Search for the cell housing the specified text and yield its (X, Y) center coordinate. 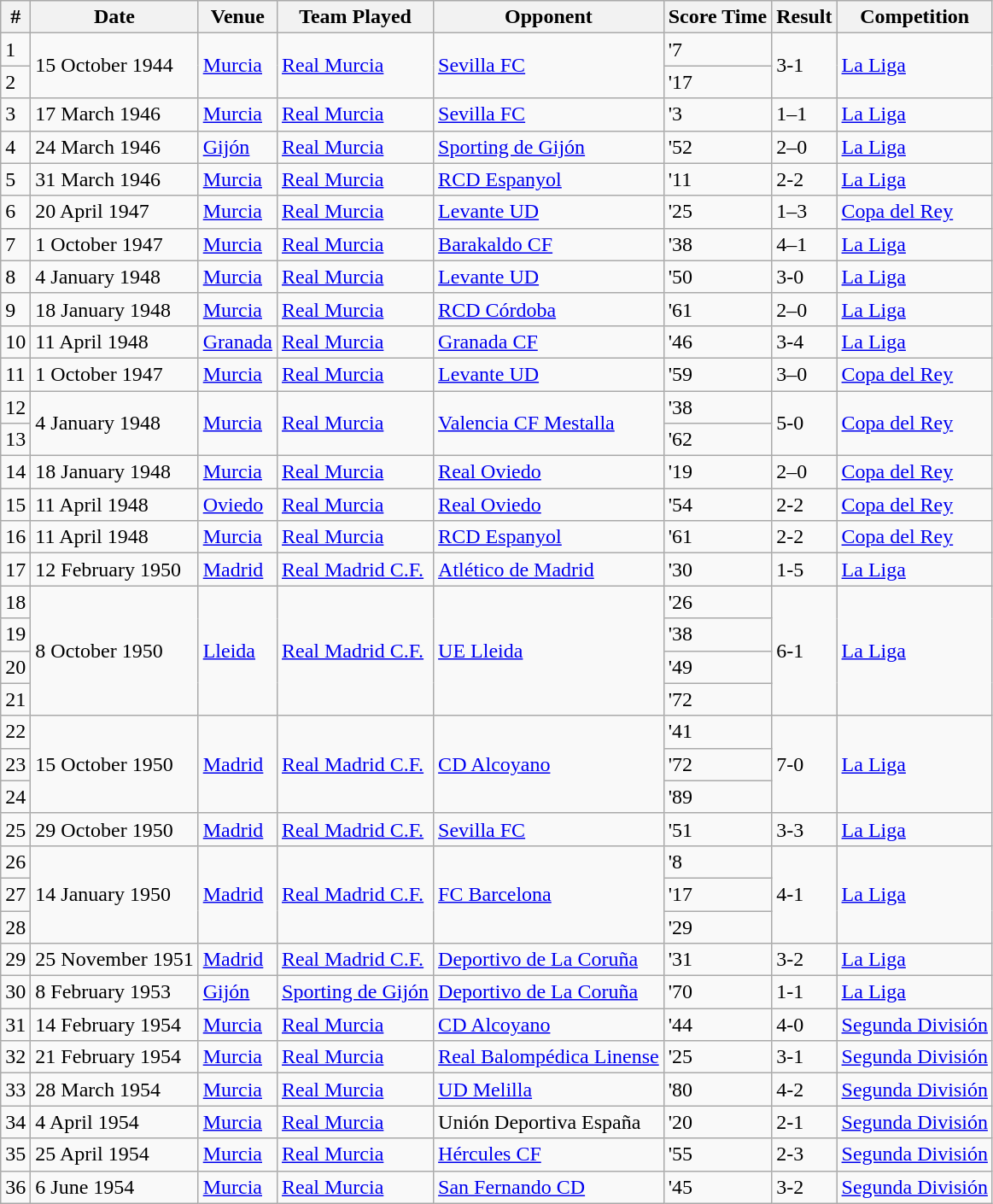
Atlético de Madrid (549, 570)
'44 (717, 1025)
Real Balompédica Linense (549, 1057)
1-1 (804, 992)
34 (15, 1122)
'89 (717, 797)
18 (15, 602)
UD Melilla (549, 1090)
19 (15, 634)
1–1 (804, 114)
Date (114, 17)
'51 (717, 829)
14 February 1954 (114, 1025)
# (15, 17)
'46 (717, 342)
Granada CF (549, 342)
Barakaldo CF (549, 244)
'49 (717, 667)
'52 (717, 147)
'80 (717, 1090)
6 June 1954 (114, 1187)
Score Time (717, 17)
'70 (717, 992)
'3 (717, 114)
12 (15, 407)
27 (15, 894)
29 (15, 960)
4-1 (804, 894)
Team Played (355, 17)
4 April 1954 (114, 1122)
2-3 (804, 1154)
2 (15, 82)
15 (15, 505)
'19 (717, 472)
6 (15, 212)
1-5 (804, 570)
17 (15, 570)
8 October 1950 (114, 651)
'54 (717, 505)
RCD Córdoba (549, 309)
4-0 (804, 1025)
17 March 1946 (114, 114)
3-4 (804, 342)
15 October 1944 (114, 66)
'8 (717, 862)
7-0 (804, 764)
23 (15, 764)
11 (15, 374)
4 (15, 147)
21 February 1954 (114, 1057)
8 (15, 277)
26 (15, 862)
Oviedo (237, 505)
10 (15, 342)
28 March 1954 (114, 1090)
3-3 (804, 829)
'55 (717, 1154)
36 (15, 1187)
'30 (717, 570)
25 April 1954 (114, 1154)
14 January 1950 (114, 894)
15 October 1950 (114, 764)
12 February 1950 (114, 570)
25 (15, 829)
20 April 1947 (114, 212)
Result (804, 17)
28 (15, 926)
3–0 (804, 374)
Lleida (237, 651)
'50 (717, 277)
25 November 1951 (114, 960)
31 (15, 1025)
6-1 (804, 651)
9 (15, 309)
29 October 1950 (114, 829)
20 (15, 667)
33 (15, 1090)
'29 (717, 926)
'62 (717, 440)
3 (15, 114)
35 (15, 1154)
5-0 (804, 424)
4-2 (804, 1090)
21 (15, 699)
Hércules CF (549, 1154)
2-1 (804, 1122)
1 (15, 50)
'7 (717, 50)
5 (15, 179)
'59 (717, 374)
1–3 (804, 212)
24 March 1946 (114, 147)
'11 (717, 179)
22 (15, 732)
'26 (717, 602)
4–1 (804, 244)
Unión Deportiva España (549, 1122)
'45 (717, 1187)
Competition (914, 17)
FC Barcelona (549, 894)
14 (15, 472)
'20 (717, 1122)
16 (15, 537)
32 (15, 1057)
30 (15, 992)
Valencia CF Mestalla (549, 424)
Opponent (549, 17)
3-0 (804, 277)
'41 (717, 732)
24 (15, 797)
Granada (237, 342)
'31 (717, 960)
8 February 1953 (114, 992)
UE Lleida (549, 651)
31 March 1946 (114, 179)
13 (15, 440)
Venue (237, 17)
7 (15, 244)
San Fernando CD (549, 1187)
